For the text-containing cell, return its midpoint in (X, Y) coordinate format. 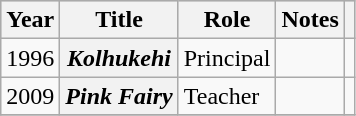
Title (119, 20)
1996 (30, 58)
Role (227, 20)
Notes (310, 20)
2009 (30, 96)
Kolhukehi (119, 58)
Principal (227, 58)
Pink Fairy (119, 96)
Year (30, 20)
Teacher (227, 96)
